Identify which cell holds the provided text, then report its (x, y) central coordinate. 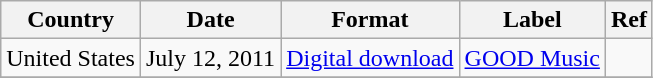
Label (532, 20)
Ref (628, 20)
Country (71, 20)
GOOD Music (532, 58)
Date (210, 20)
Digital download (370, 58)
July 12, 2011 (210, 58)
Format (370, 20)
United States (71, 58)
